Identify which cell holds the provided text, then report its (x, y) central coordinate. 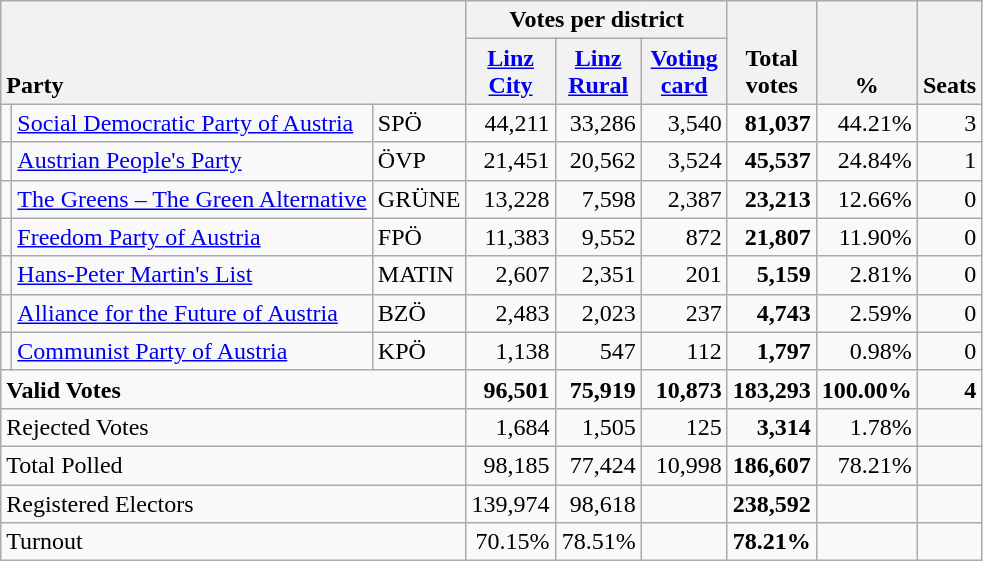
96,501 (510, 389)
Social Democratic Party of Austria (192, 123)
2,483 (510, 313)
SPÖ (419, 123)
75,919 (598, 389)
78.51% (598, 542)
Alliance for the Future of Austria (192, 313)
Totalvotes (772, 52)
45,537 (772, 161)
2,607 (510, 275)
547 (598, 351)
3,314 (772, 427)
1 (949, 161)
12.66% (866, 199)
20,562 (598, 161)
44,211 (510, 123)
The Greens – The Green Alternative (192, 199)
13,228 (510, 199)
100.00% (866, 389)
1,505 (598, 427)
LinzCity (510, 72)
1.78% (866, 427)
33,286 (598, 123)
Rejected Votes (234, 427)
77,424 (598, 465)
Votes per district (596, 20)
44.21% (866, 123)
FPÖ (419, 237)
Turnout (234, 542)
10,873 (684, 389)
LinzRural (598, 72)
Votingcard (684, 72)
2.81% (866, 275)
112 (684, 351)
Austrian People's Party (192, 161)
70.15% (510, 542)
BZÖ (419, 313)
0.98% (866, 351)
1,797 (772, 351)
Seats (949, 52)
237 (684, 313)
23,213 (772, 199)
% (866, 52)
11.90% (866, 237)
1,138 (510, 351)
MATIN (419, 275)
2.59% (866, 313)
4,743 (772, 313)
872 (684, 237)
1,684 (510, 427)
24.84% (866, 161)
KPÖ (419, 351)
21,451 (510, 161)
3,540 (684, 123)
98,618 (598, 503)
10,998 (684, 465)
ÖVP (419, 161)
186,607 (772, 465)
81,037 (772, 123)
Total Polled (234, 465)
Registered Electors (234, 503)
21,807 (772, 237)
Freedom Party of Austria (192, 237)
Party (234, 52)
Valid Votes (234, 389)
GRÜNE (419, 199)
11,383 (510, 237)
Communist Party of Austria (192, 351)
2,023 (598, 313)
125 (684, 427)
3,524 (684, 161)
201 (684, 275)
238,592 (772, 503)
9,552 (598, 237)
3 (949, 123)
7,598 (598, 199)
2,351 (598, 275)
2,387 (684, 199)
183,293 (772, 389)
139,974 (510, 503)
98,185 (510, 465)
4 (949, 389)
5,159 (772, 275)
Hans-Peter Martin's List (192, 275)
